Find where the given text appears and provide that cell's center as (x, y) coordinate. 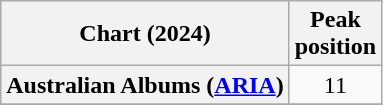
11 (335, 85)
Peakposition (335, 34)
Chart (2024) (145, 34)
Australian Albums (ARIA) (145, 85)
